For the text-containing cell, return its midpoint in [x, y] coordinate format. 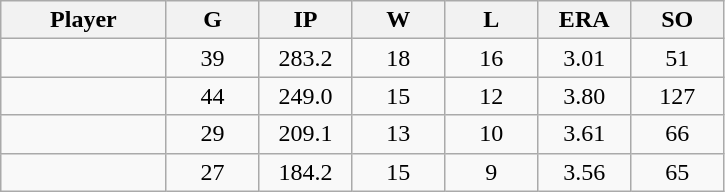
L [492, 20]
51 [678, 58]
16 [492, 58]
283.2 [306, 58]
127 [678, 96]
39 [212, 58]
44 [212, 96]
66 [678, 134]
65 [678, 172]
Player [84, 20]
249.0 [306, 96]
3.01 [584, 58]
184.2 [306, 172]
W [398, 20]
9 [492, 172]
3.56 [584, 172]
10 [492, 134]
29 [212, 134]
13 [398, 134]
27 [212, 172]
ERA [584, 20]
IP [306, 20]
3.61 [584, 134]
SO [678, 20]
209.1 [306, 134]
G [212, 20]
12 [492, 96]
3.80 [584, 96]
18 [398, 58]
